Pinpoint the cell where the given text exists, returning its (x, y) midpoint coordinate. 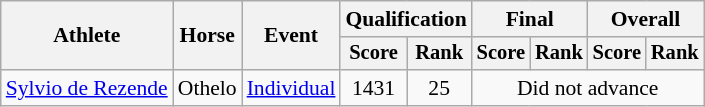
Othelo (208, 88)
25 (440, 88)
Athlete (87, 36)
Event (292, 36)
Horse (208, 36)
Overall (646, 19)
Qualification (406, 19)
Did not advance (588, 88)
Final (530, 19)
1431 (373, 88)
Sylvio de Rezende (87, 88)
Individual (292, 88)
